Pinpoint the cell where the given text exists, returning its (x, y) midpoint coordinate. 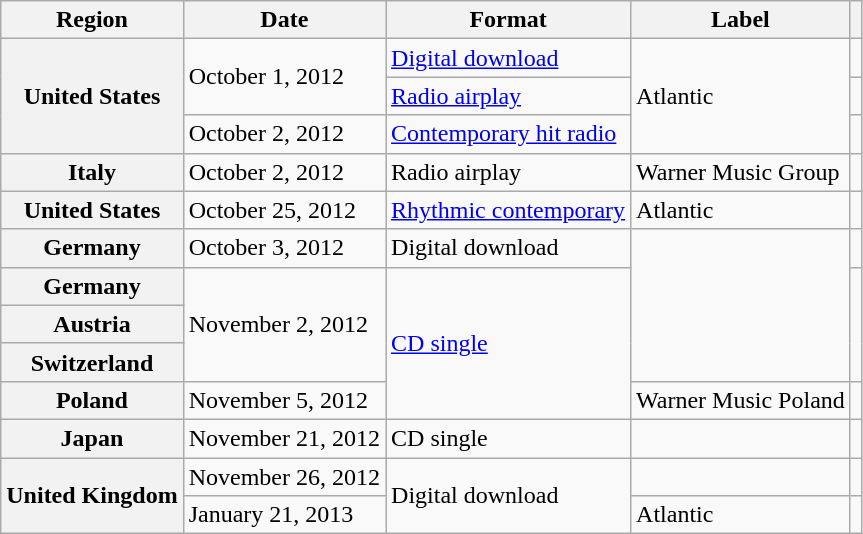
Austria (92, 324)
January 21, 2013 (284, 515)
November 21, 2012 (284, 438)
Warner Music Group (741, 172)
United Kingdom (92, 496)
Rhythmic contemporary (508, 210)
October 1, 2012 (284, 77)
Format (508, 20)
Japan (92, 438)
November 2, 2012 (284, 324)
October 3, 2012 (284, 248)
Warner Music Poland (741, 400)
Contemporary hit radio (508, 134)
Italy (92, 172)
November 5, 2012 (284, 400)
Poland (92, 400)
Date (284, 20)
November 26, 2012 (284, 477)
Label (741, 20)
October 25, 2012 (284, 210)
Switzerland (92, 362)
Region (92, 20)
